Pinpoint the cell where the given text exists, returning its [X, Y] midpoint coordinate. 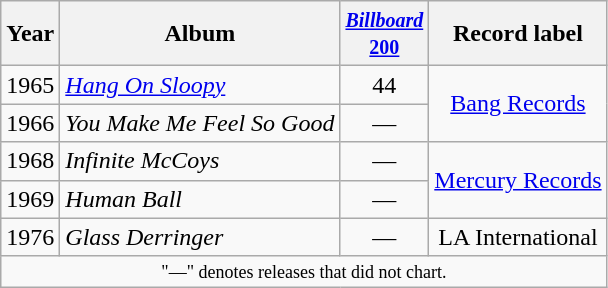
Year [30, 34]
Record label [518, 34]
Bang Records [518, 104]
Billboard 200 [384, 34]
Hang On Sloopy [200, 85]
Album [200, 34]
Mercury Records [518, 180]
You Make Me Feel So Good [200, 123]
"—" denotes releases that did not chart. [304, 272]
44 [384, 85]
Infinite McCoys [200, 161]
1969 [30, 199]
Human Ball [200, 199]
Glass Derringer [200, 237]
LA International [518, 237]
1976 [30, 237]
1966 [30, 123]
1965 [30, 85]
1968 [30, 161]
